Provide the (x, y) coordinate of the cell's center where the given text is located.  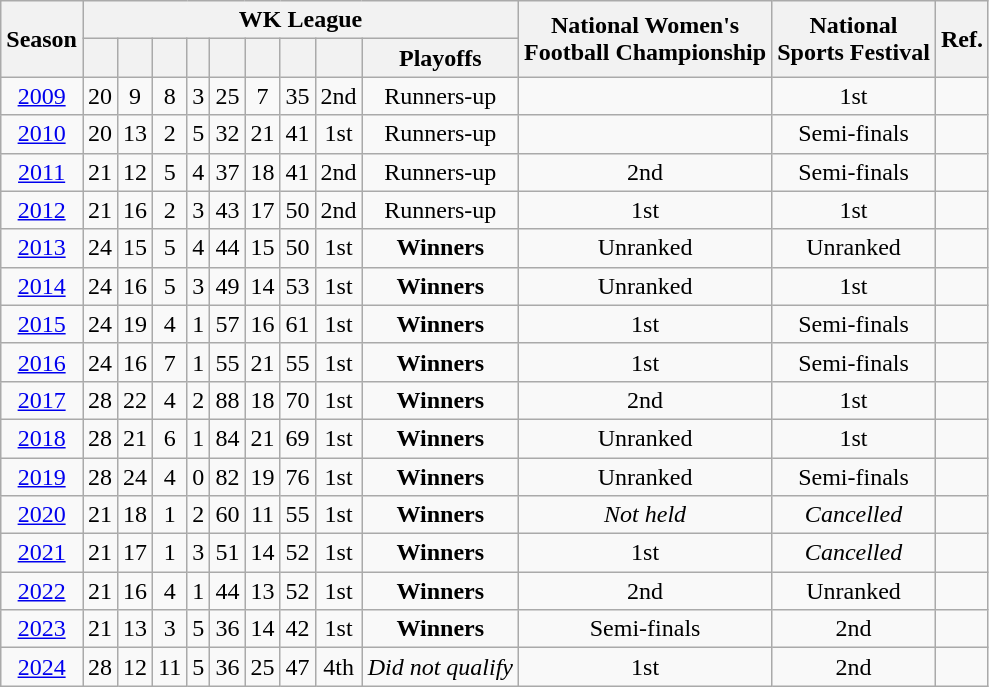
0 (198, 477)
2023 (42, 629)
47 (298, 667)
2021 (42, 553)
43 (228, 210)
60 (228, 515)
2022 (42, 591)
2015 (42, 324)
2012 (42, 210)
61 (298, 324)
NationalSports Festival (854, 39)
2018 (42, 438)
Season (42, 39)
National Women'sFootball Championship (646, 39)
2013 (42, 248)
2010 (42, 134)
2014 (42, 286)
Playoffs (440, 58)
51 (228, 553)
Ref. (962, 39)
70 (298, 400)
2009 (42, 96)
2024 (42, 667)
84 (228, 438)
Did not qualify (440, 667)
69 (298, 438)
49 (228, 286)
35 (298, 96)
32 (228, 134)
2019 (42, 477)
42 (298, 629)
76 (298, 477)
2020 (42, 515)
37 (228, 172)
8 (170, 96)
53 (298, 286)
9 (136, 96)
6 (170, 438)
2016 (42, 362)
WK League (300, 20)
57 (228, 324)
82 (228, 477)
88 (228, 400)
Not held (646, 515)
2017 (42, 400)
22 (136, 400)
2011 (42, 172)
4th (338, 667)
